From the cell containing the given text, extract its center point as (X, Y) coordinate. 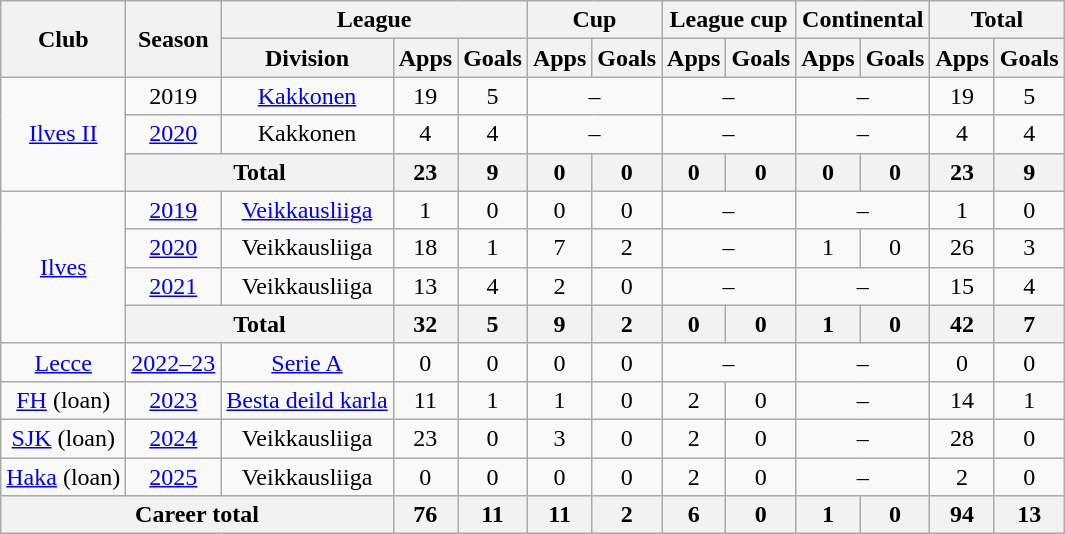
Continental (863, 20)
Ilves (64, 267)
28 (962, 438)
Club (64, 39)
42 (962, 324)
Haka (loan) (64, 477)
Career total (197, 515)
18 (425, 248)
Besta deild karla (307, 400)
26 (962, 248)
League (374, 20)
6 (694, 515)
Serie A (307, 362)
15 (962, 286)
Season (174, 39)
2021 (174, 286)
FH (loan) (64, 400)
SJK (loan) (64, 438)
Division (307, 58)
Cup (594, 20)
94 (962, 515)
2022–23 (174, 362)
2023 (174, 400)
League cup (729, 20)
Ilves II (64, 134)
76 (425, 515)
14 (962, 400)
Lecce (64, 362)
32 (425, 324)
2025 (174, 477)
2024 (174, 438)
